Detect which cell encompasses the target text, then output its (x, y) center coordinate. 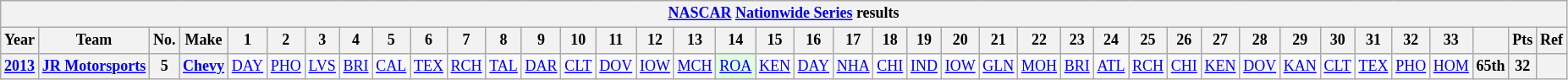
NHA (853, 66)
Ref (1552, 40)
10 (579, 40)
Year (20, 40)
MOH (1039, 66)
11 (616, 40)
33 (1452, 40)
JR Motorsports (93, 66)
NASCAR Nationwide Series results (784, 13)
3 (322, 40)
29 (1300, 40)
CAL (391, 66)
16 (813, 40)
25 (1148, 40)
No. (164, 40)
KAN (1300, 66)
12 (655, 40)
22 (1039, 40)
Make (204, 40)
19 (924, 40)
ROA (736, 66)
13 (695, 40)
15 (775, 40)
HOM (1452, 66)
31 (1373, 40)
7 (466, 40)
30 (1337, 40)
2013 (20, 66)
1 (247, 40)
TAL (503, 66)
20 (960, 40)
LVS (322, 66)
ATL (1111, 66)
23 (1076, 40)
GLN (999, 66)
65th (1491, 66)
IND (924, 66)
9 (542, 40)
2 (286, 40)
18 (890, 40)
Team (93, 40)
27 (1220, 40)
26 (1184, 40)
17 (853, 40)
DAR (542, 66)
Pts (1523, 40)
6 (429, 40)
24 (1111, 40)
Chevy (204, 66)
8 (503, 40)
28 (1260, 40)
14 (736, 40)
4 (355, 40)
MCH (695, 66)
21 (999, 40)
